Capture the cell that displays the provided text and extract its [x, y] central coordinate. 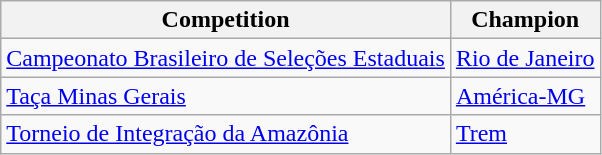
Torneio de Integração da Amazônia [226, 134]
Taça Minas Gerais [226, 96]
Competition [226, 20]
Rio de Janeiro [525, 58]
Champion [525, 20]
Campeonato Brasileiro de Seleções Estaduais [226, 58]
Trem [525, 134]
América-MG [525, 96]
